Output the (x, y) coordinate of the center of the cell containing the given text.  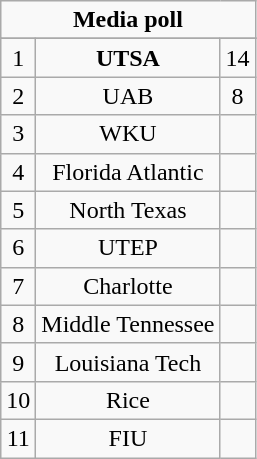
North Texas (128, 210)
Media poll (128, 20)
UAB (128, 96)
6 (18, 248)
14 (238, 58)
11 (18, 438)
3 (18, 134)
FIU (128, 438)
10 (18, 400)
Louisiana Tech (128, 362)
2 (18, 96)
7 (18, 286)
Florida Atlantic (128, 172)
UTEP (128, 248)
5 (18, 210)
UTSA (128, 58)
1 (18, 58)
9 (18, 362)
Middle Tennessee (128, 324)
Charlotte (128, 286)
WKU (128, 134)
4 (18, 172)
Rice (128, 400)
